Return the [x, y] coordinate for the center point of the cell that contains the specified text.  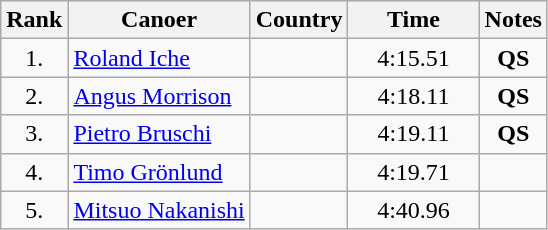
4:19.71 [414, 172]
1. [34, 58]
Rank [34, 20]
4:40.96 [414, 210]
Timo Grönlund [159, 172]
Time [414, 20]
Country [299, 20]
4. [34, 172]
Canoer [159, 20]
2. [34, 96]
5. [34, 210]
4:15.51 [414, 58]
Pietro Bruschi [159, 134]
Notes [513, 20]
Angus Morrison [159, 96]
Mitsuo Nakanishi [159, 210]
3. [34, 134]
4:19.11 [414, 134]
4:18.11 [414, 96]
Roland Iche [159, 58]
